Extract the [X, Y] coordinate from the center of the cell holding the provided text.  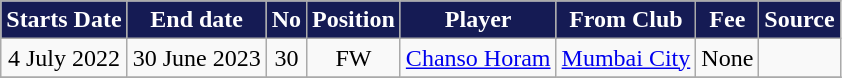
Starts Date [64, 20]
FW [354, 58]
30 June 2023 [196, 58]
None [728, 58]
Fee [728, 20]
No [286, 20]
4 July 2022 [64, 58]
Source [800, 20]
30 [286, 58]
Chanso Horam [478, 58]
Player [478, 20]
From Club [626, 20]
End date [196, 20]
Mumbai City [626, 58]
Position [354, 20]
